Extract the [X, Y] coordinate from the center of the cell holding the provided text.  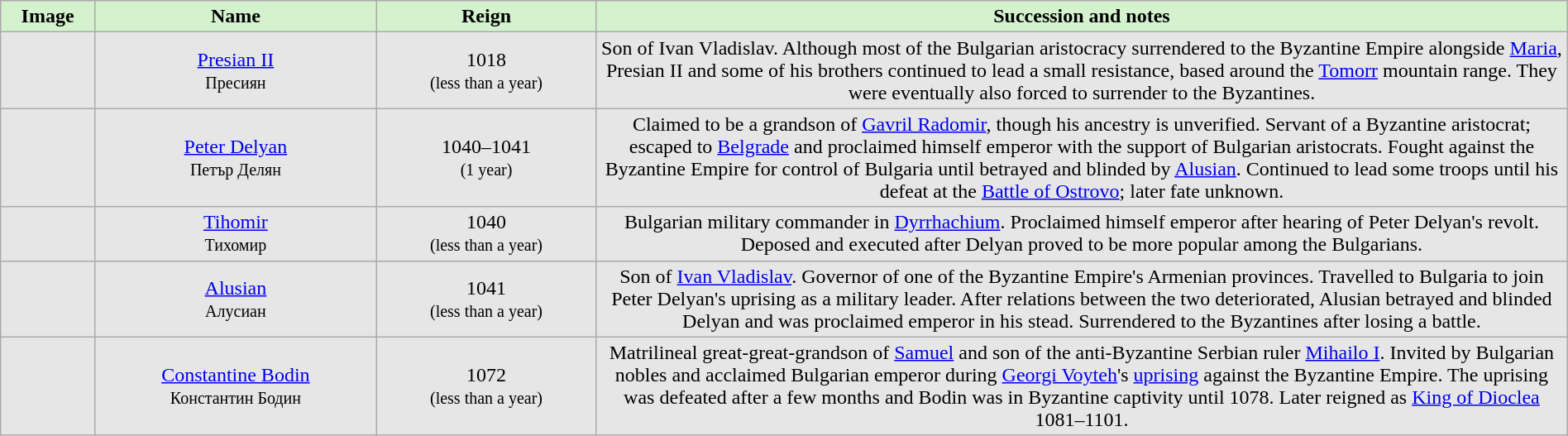
1040(less than a year) [486, 233]
Name [235, 17]
1041(less than a year) [486, 299]
Image [48, 17]
Reign [486, 17]
AlusianАлусиан [235, 299]
Succession and notes [1082, 17]
1072(less than a year) [486, 386]
Peter DelyanПетър Делян [235, 157]
1018(less than a year) [486, 70]
TihomirТихомир [235, 233]
Constantine BodinКонстантин Бодин [235, 386]
1040–1041(1 year) [486, 157]
Presian IIПресиян [235, 70]
